Pinpoint the cell where the given text exists, returning its (x, y) midpoint coordinate. 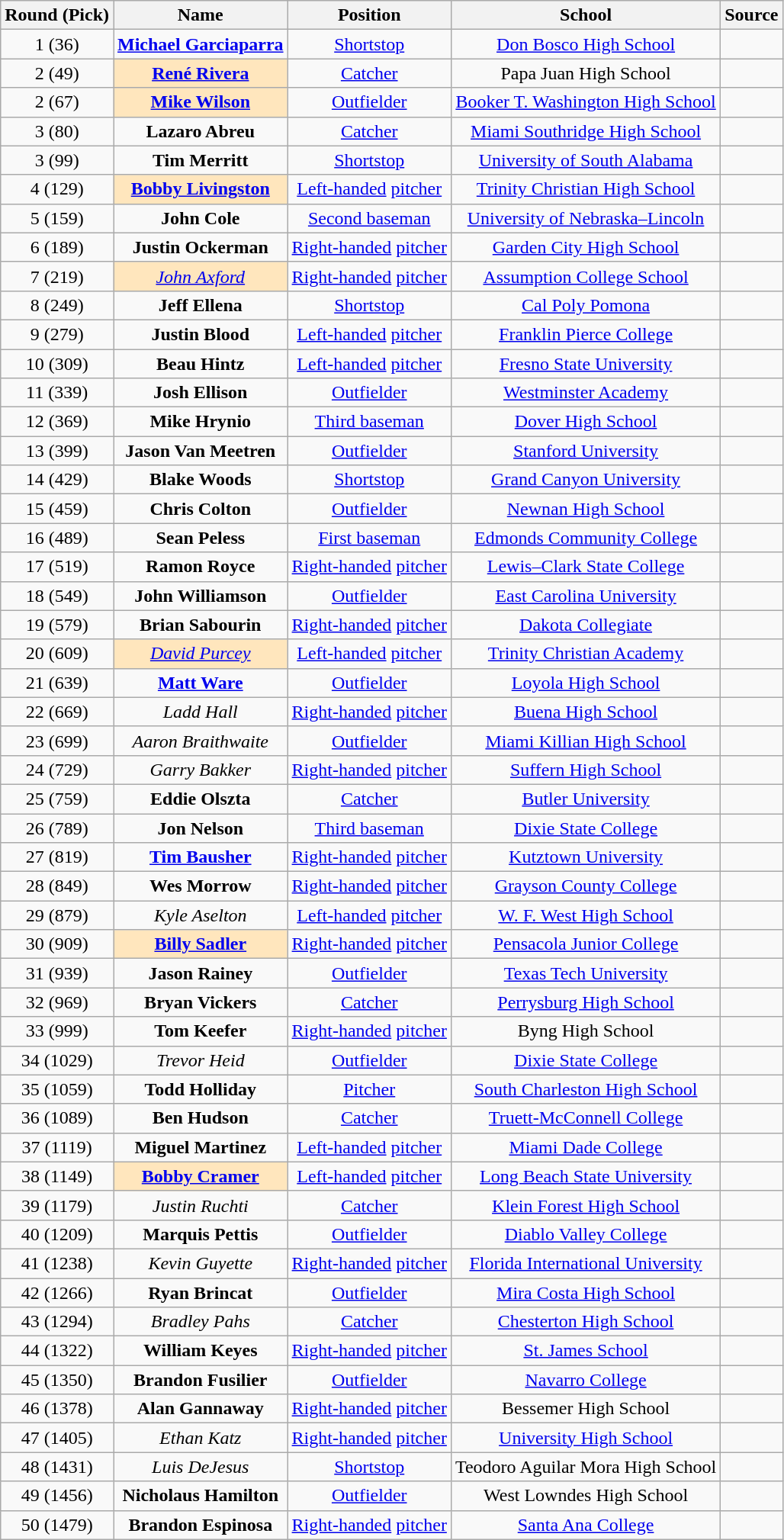
50 (1479) (57, 1525)
Booker T. Washington High School (586, 102)
Chesterton High School (586, 1322)
2 (49) (57, 73)
Trinity Christian High School (586, 189)
36 (1089) (57, 1118)
Wes Morrow (200, 886)
Don Bosco High School (586, 44)
Jeff Ellena (200, 305)
44 (1322) (57, 1351)
10 (309) (57, 364)
Santa Ana College (586, 1525)
William Keyes (200, 1351)
29 (879) (57, 915)
Trinity Christian Academy (586, 654)
Franklin Pierce College (586, 334)
40 (1209) (57, 1234)
Butler University (586, 799)
Byng High School (586, 1031)
24 (729) (57, 770)
11 (339) (57, 393)
Bradley Pahs (200, 1322)
Fresno State University (586, 364)
49 (1456) (57, 1496)
1 (36) (57, 44)
University of Nebraska–Lincoln (586, 218)
Luis DeJesus (200, 1467)
3 (80) (57, 131)
Michael Garciaparra (200, 44)
Garden City High School (586, 247)
27 (819) (57, 857)
Brandon Espinosa (200, 1525)
Dover High School (586, 422)
30 (909) (57, 944)
Jon Nelson (200, 828)
St. James School (586, 1351)
Miami Southridge High School (586, 131)
Miami Dade College (586, 1147)
42 (1266) (57, 1293)
Trevor Heid (200, 1060)
School (586, 15)
First baseman (369, 538)
René Rivera (200, 73)
Jason Rainey (200, 973)
Kutztown University (586, 857)
22 (669) (57, 712)
Miguel Martinez (200, 1147)
Name (200, 15)
Ben Hudson (200, 1118)
Klein Forest High School (586, 1205)
Garry Bakker (200, 770)
Teodoro Aguilar Mora High School (586, 1467)
Alan Gannaway (200, 1409)
Newnan High School (586, 509)
26 (789) (57, 828)
Nicholaus Hamilton (200, 1496)
18 (549) (57, 596)
Sean Peless (200, 538)
6 (189) (57, 247)
Beau Hintz (200, 364)
Miami Killian High School (586, 741)
Grayson County College (586, 886)
John Williamson (200, 596)
47 (1405) (57, 1438)
13 (399) (57, 451)
28 (849) (57, 886)
38 (1149) (57, 1176)
Cal Poly Pomona (586, 305)
31 (939) (57, 973)
John Axford (200, 276)
Mike Hrynio (200, 422)
37 (1119) (57, 1147)
Bryan Vickers (200, 1002)
University High School (586, 1438)
9 (279) (57, 334)
Ramon Royce (200, 567)
2 (67) (57, 102)
19 (579) (57, 625)
Justin Blood (200, 334)
Lazaro Abreu (200, 131)
John Cole (200, 218)
Ethan Katz (200, 1438)
Pitcher (369, 1089)
Justin Ruchti (200, 1205)
Brian Sabourin (200, 625)
Dakota Collegiate (586, 625)
16 (489) (57, 538)
Mira Costa High School (586, 1293)
Josh Ellison (200, 393)
Navarro College (586, 1380)
Edmonds Community College (586, 538)
Diablo Valley College (586, 1234)
32 (969) (57, 1002)
41 (1238) (57, 1263)
23 (699) (57, 741)
Mike Wilson (200, 102)
Lewis–Clark State College (586, 567)
4 (129) (57, 189)
Matt Ware (200, 683)
12 (369) (57, 422)
Assumption College School (586, 276)
South Charleston High School (586, 1089)
Second baseman (369, 218)
43 (1294) (57, 1322)
Billy Sadler (200, 944)
Kyle Aselton (200, 915)
8 (249) (57, 305)
Tim Merritt (200, 160)
Tim Bausher (200, 857)
Suffern High School (586, 770)
Bobby Livingston (200, 189)
Westminster Academy (586, 393)
33 (999) (57, 1031)
Ryan Brincat (200, 1293)
Stanford University (586, 451)
Pensacola Junior College (586, 944)
Blake Woods (200, 480)
17 (519) (57, 567)
35 (1059) (57, 1089)
Ladd Hall (200, 712)
39 (1179) (57, 1205)
25 (759) (57, 799)
Bobby Cramer (200, 1176)
Buena High School (586, 712)
Eddie Olszta (200, 799)
University of South Alabama (586, 160)
Florida International University (586, 1263)
Todd Holliday (200, 1089)
W. F. West High School (586, 915)
Marquis Pettis (200, 1234)
15 (459) (57, 509)
Long Beach State University (586, 1176)
5 (159) (57, 218)
34 (1029) (57, 1060)
East Carolina University (586, 596)
Chris Colton (200, 509)
Loyola High School (586, 683)
3 (99) (57, 160)
Perrysburg High School (586, 1002)
Truett-McConnell College (586, 1118)
Round (Pick) (57, 15)
46 (1378) (57, 1409)
West Lowndes High School (586, 1496)
Grand Canyon University (586, 480)
Aaron Braithwaite (200, 741)
David Purcey (200, 654)
Position (369, 15)
45 (1350) (57, 1380)
Texas Tech University (586, 973)
Source (752, 15)
Kevin Guyette (200, 1263)
Justin Ockerman (200, 247)
Tom Keefer (200, 1031)
Brandon Fusilier (200, 1380)
14 (429) (57, 480)
20 (609) (57, 654)
48 (1431) (57, 1467)
21 (639) (57, 683)
Bessemer High School (586, 1409)
Jason Van Meetren (200, 451)
Papa Juan High School (586, 73)
7 (219) (57, 276)
